Capture the cell that displays the provided text and extract its [x, y] central coordinate. 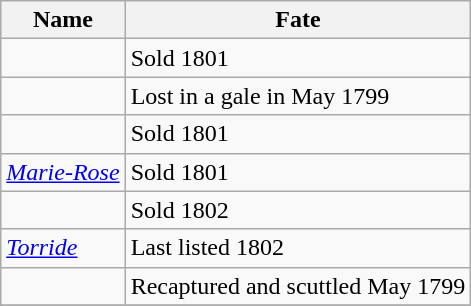
Name [63, 20]
Recaptured and scuttled May 1799 [298, 286]
Marie-Rose [63, 172]
Last listed 1802 [298, 248]
Torride [63, 248]
Lost in a gale in May 1799 [298, 96]
Sold 1802 [298, 210]
Fate [298, 20]
